Output the [X, Y] coordinate of the center of the cell containing the given text.  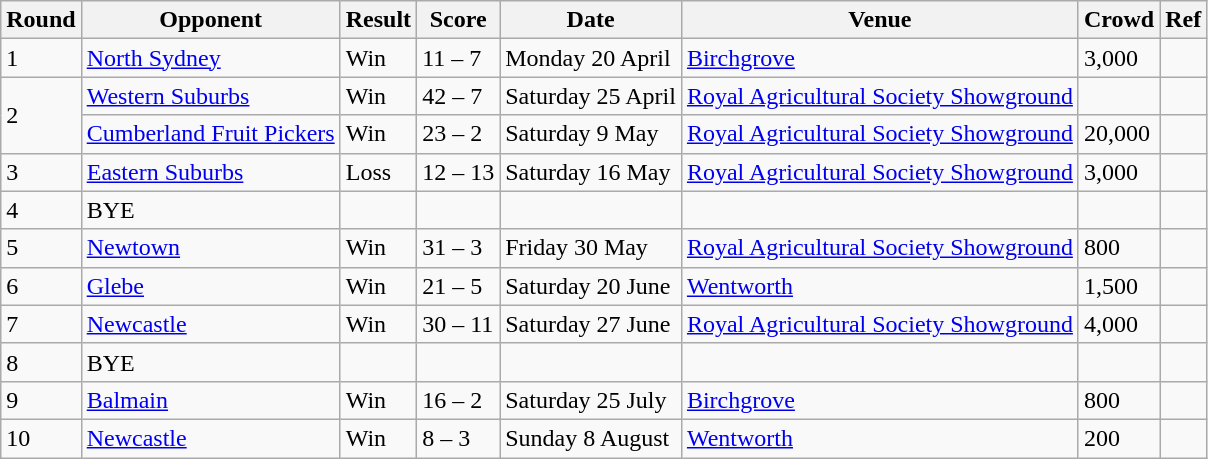
Saturday 16 May [591, 172]
21 – 5 [458, 286]
7 [41, 324]
Venue [880, 20]
Friday 30 May [591, 248]
Round [41, 20]
Monday 20 April [591, 58]
42 – 7 [458, 96]
Ref [1184, 20]
Saturday 25 July [591, 400]
Saturday 25 April [591, 96]
200 [1118, 438]
Balmain [210, 400]
Date [591, 20]
1 [41, 58]
Sunday 8 August [591, 438]
4,000 [1118, 324]
1,500 [1118, 286]
6 [41, 286]
12 – 13 [458, 172]
Score [458, 20]
3 [41, 172]
8 [41, 362]
Saturday 20 June [591, 286]
11 – 7 [458, 58]
31 – 3 [458, 248]
2 [41, 115]
Glebe [210, 286]
Cumberland Fruit Pickers [210, 134]
Western Suburbs [210, 96]
Saturday 9 May [591, 134]
Loss [378, 172]
8 – 3 [458, 438]
10 [41, 438]
Crowd [1118, 20]
5 [41, 248]
North Sydney [210, 58]
Newtown [210, 248]
9 [41, 400]
Result [378, 20]
16 – 2 [458, 400]
Eastern Suburbs [210, 172]
20,000 [1118, 134]
23 – 2 [458, 134]
Opponent [210, 20]
Saturday 27 June [591, 324]
4 [41, 210]
30 – 11 [458, 324]
